Identify which cell holds the provided text, then report its (X, Y) central coordinate. 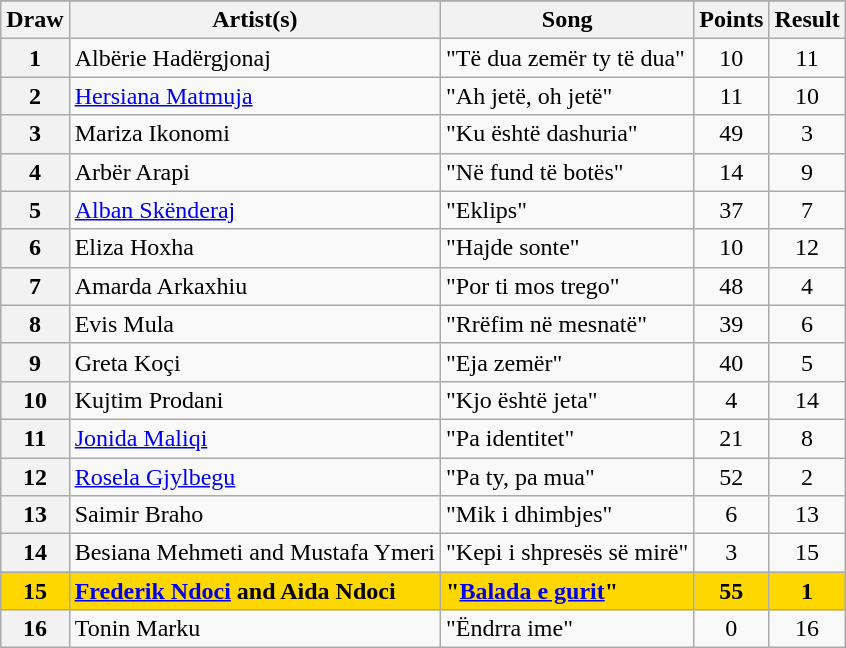
"Pa identitet" (568, 438)
Kujtim Prodani (254, 400)
49 (732, 134)
"Kepi i shpresës së mirë" (568, 553)
Song (568, 20)
Saimir Braho (254, 515)
Mariza Ikonomi (254, 134)
55 (732, 591)
Amarda Arkaxhiu (254, 286)
Greta Koçi (254, 362)
"Mik i dhimbjes" (568, 515)
Eliza Hoxha (254, 248)
21 (732, 438)
"Hajde sonte" (568, 248)
Rosela Gjylbegu (254, 477)
"Ëndrra ime" (568, 629)
37 (732, 210)
Result (807, 20)
Besiana Mehmeti and Mustafa Ymeri (254, 553)
Draw (35, 20)
"Rrëfim në mesnatë" (568, 324)
52 (732, 477)
40 (732, 362)
Arbër Arapi (254, 172)
Evis Mula (254, 324)
"Eklips" (568, 210)
"Pa ty, pa mua" (568, 477)
"Por ti mos trego" (568, 286)
Alban Skënderaj (254, 210)
Frederik Ndoci and Aida Ndoci (254, 591)
48 (732, 286)
"Kjo është jeta" (568, 400)
Artist(s) (254, 20)
"Ku është dashuria" (568, 134)
39 (732, 324)
Jonida Maliqi (254, 438)
Hersiana Matmuja (254, 96)
"Balada e gurit" (568, 591)
0 (732, 629)
Albërie Hadërgjonaj (254, 58)
Points (732, 20)
Tonin Marku (254, 629)
"Në fund të botës" (568, 172)
"Ah jetë, oh jetë" (568, 96)
"Eja zemër" (568, 362)
"Të dua zemër ty të dua" (568, 58)
